Identify which cell holds the provided text, then report its (x, y) central coordinate. 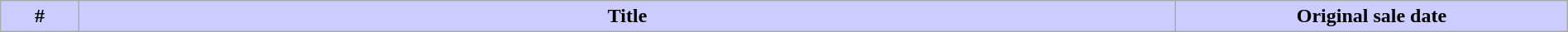
Original sale date (1372, 16)
# (40, 16)
Title (627, 16)
